Determine the [X, Y] coordinate at the center of the cell enclosing the given text.  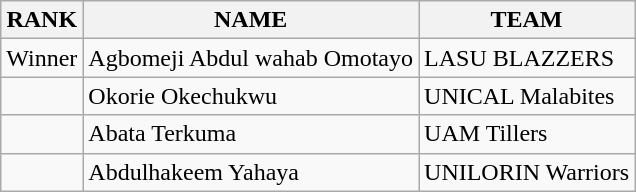
TEAM [527, 20]
Okorie Okechukwu [251, 96]
RANK [42, 20]
LASU BLAZZERS [527, 58]
Abata Terkuma [251, 134]
Abdulhakeem Yahaya [251, 172]
NAME [251, 20]
UNILORIN Warriors [527, 172]
UAM Tillers [527, 134]
Agbomeji Abdul wahab Omotayo [251, 58]
UNICAL Malabites [527, 96]
Winner [42, 58]
